Detect which cell encompasses the target text, then output its [x, y] center coordinate. 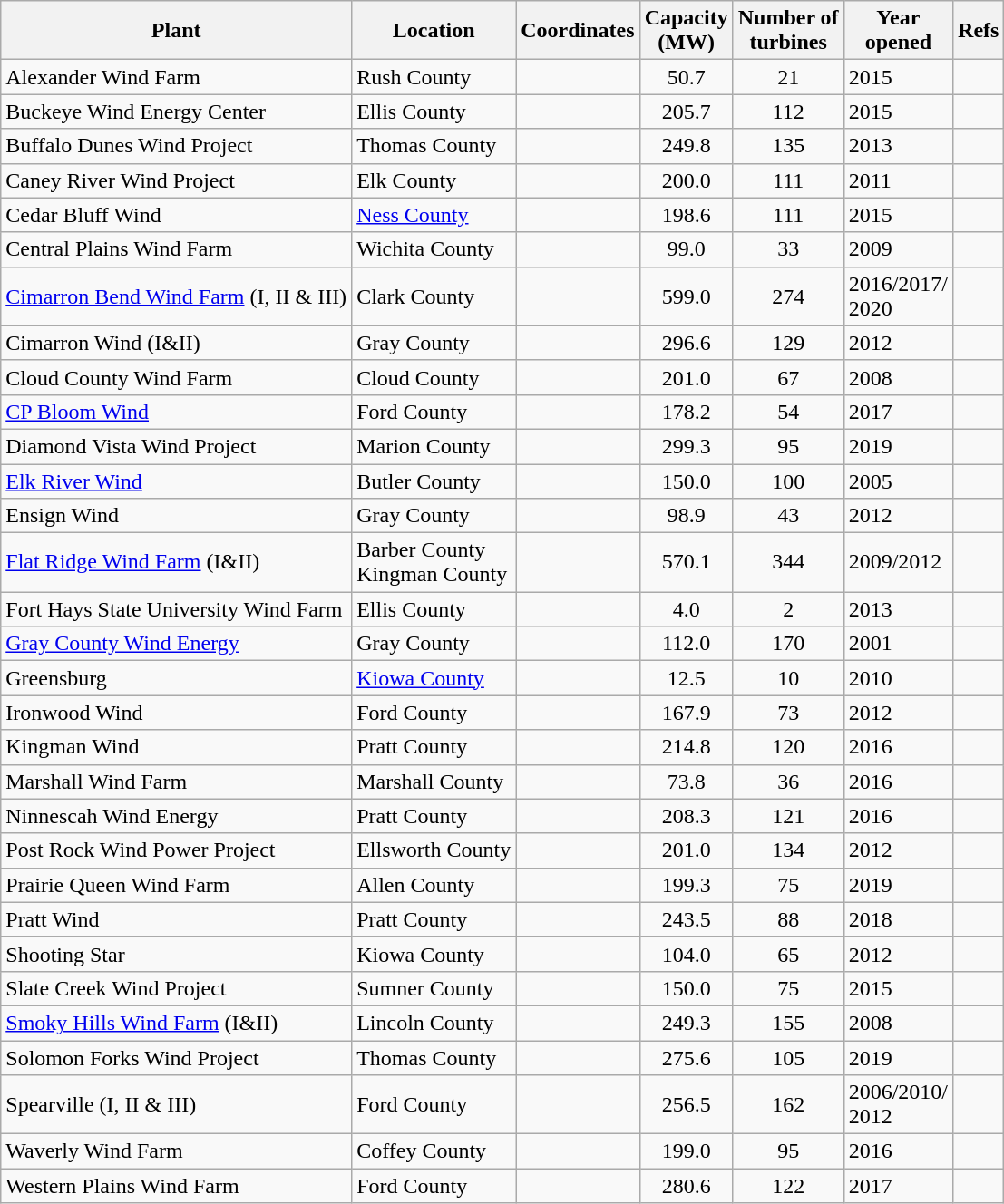
73 [788, 713]
Elk County [434, 180]
167.9 [686, 713]
104.0 [686, 954]
36 [788, 782]
296.6 [686, 343]
Cedar Bluff Wind [176, 215]
Wichita County [434, 249]
Spearville (I, II & III) [176, 1104]
162 [788, 1104]
2016/2017/2020 [898, 296]
170 [788, 644]
205.7 [686, 112]
Waverly Wind Farm [176, 1151]
200.0 [686, 180]
243.5 [686, 919]
12.5 [686, 678]
Ness County [434, 215]
88 [788, 919]
Barber CountyKingman County [434, 562]
Marshall County [434, 782]
275.6 [686, 1058]
Marion County [434, 446]
120 [788, 747]
Smoky Hills Wind Farm (I&II) [176, 1023]
199.3 [686, 885]
73.8 [686, 782]
178.2 [686, 412]
249.8 [686, 146]
Location [434, 31]
Cimarron Wind (I&II) [176, 343]
Kingman Wind [176, 747]
54 [788, 412]
Flat Ridge Wind Farm (I&II) [176, 562]
Sumner County [434, 988]
Marshall Wind Farm [176, 782]
65 [788, 954]
134 [788, 850]
Shooting Star [176, 954]
Gray County Wind Energy [176, 644]
122 [788, 1186]
208.3 [686, 816]
99.0 [686, 249]
Cimarron Bend Wind Farm (I, II & III) [176, 296]
280.6 [686, 1186]
Diamond Vista Wind Project [176, 446]
98.9 [686, 516]
256.5 [686, 1104]
Plant [176, 31]
Buffalo Dunes Wind Project [176, 146]
Elk River Wind [176, 481]
121 [788, 816]
Western Plains Wind Farm [176, 1186]
Cloud County Wind Farm [176, 377]
Ensign Wind [176, 516]
Fort Hays State University Wind Farm [176, 609]
Yearopened [898, 31]
CP Bloom Wind [176, 412]
Number ofturbines [788, 31]
2018 [898, 919]
2 [788, 609]
Prairie Queen Wind Farm [176, 885]
Central Plains Wind Farm [176, 249]
Solomon Forks Wind Project [176, 1058]
Rush County [434, 77]
Greensburg [176, 678]
2006/2010/2012 [898, 1104]
67 [788, 377]
129 [788, 343]
105 [788, 1058]
344 [788, 562]
599.0 [686, 296]
Lincoln County [434, 1023]
Pratt Wind [176, 919]
2001 [898, 644]
2010 [898, 678]
10 [788, 678]
Buckeye Wind Energy Center [176, 112]
214.8 [686, 747]
135 [788, 146]
Clark County [434, 296]
2009 [898, 249]
Ironwood Wind [176, 713]
112 [788, 112]
155 [788, 1023]
Ninnescah Wind Energy [176, 816]
249.3 [686, 1023]
100 [788, 481]
21 [788, 77]
2005 [898, 481]
50.7 [686, 77]
Alexander Wind Farm [176, 77]
Coordinates [578, 31]
Capacity(MW) [686, 31]
299.3 [686, 446]
Cloud County [434, 377]
570.1 [686, 562]
Post Rock Wind Power Project [176, 850]
Ellsworth County [434, 850]
274 [788, 296]
Refs [979, 31]
112.0 [686, 644]
2011 [898, 180]
4.0 [686, 609]
33 [788, 249]
198.6 [686, 215]
199.0 [686, 1151]
Allen County [434, 885]
Caney River Wind Project [176, 180]
2009/2012 [898, 562]
Slate Creek Wind Project [176, 988]
43 [788, 516]
Butler County [434, 481]
Coffey County [434, 1151]
